Identify which cell holds the provided text, then report its [X, Y] central coordinate. 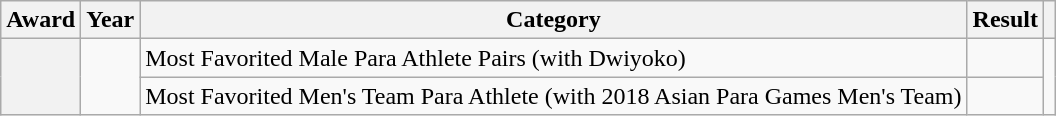
Most Favorited Men's Team Para Athlete (with 2018 Asian Para Games Men's Team) [554, 96]
Result [1005, 20]
Year [110, 20]
Category [554, 20]
Most Favorited Male Para Athlete Pairs (with Dwiyoko) [554, 58]
Award [41, 20]
